Pinpoint the cell where the given text exists, returning its (X, Y) midpoint coordinate. 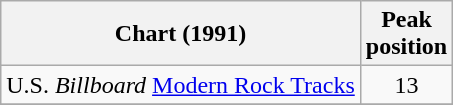
13 (406, 85)
Peakposition (406, 34)
Chart (1991) (181, 34)
U.S. Billboard Modern Rock Tracks (181, 85)
